Return the (x, y) coordinate for the center point of the cell that contains the specified text.  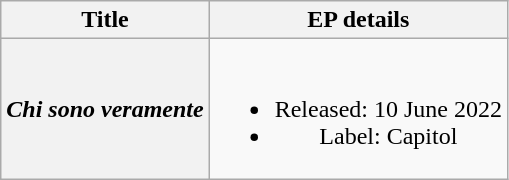
EP details (358, 20)
Released: 10 June 2022Label: Capitol (358, 109)
Title (105, 20)
Chi sono veramente (105, 109)
